Detect which cell encompasses the target text, then output its [x, y] center coordinate. 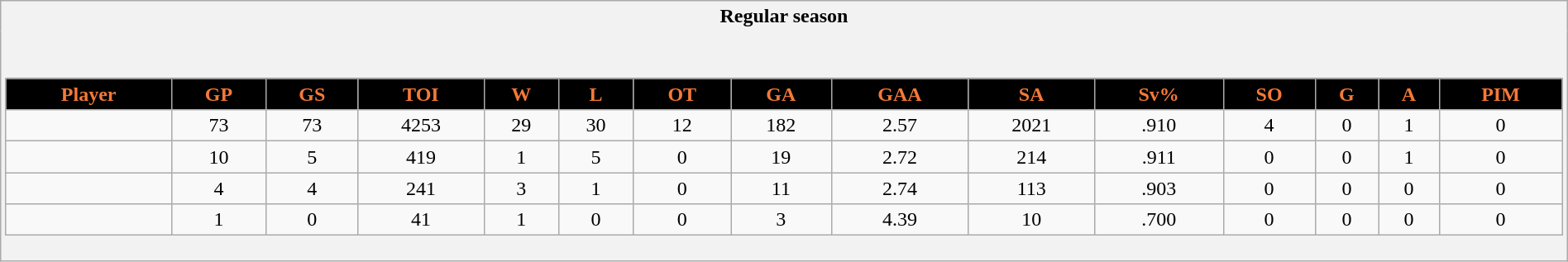
G [1346, 94]
2021 [1031, 126]
L [595, 94]
30 [595, 126]
TOI [421, 94]
241 [421, 188]
OT [682, 94]
Player [88, 94]
SO [1269, 94]
4253 [421, 126]
Regular season [784, 17]
113 [1031, 188]
.910 [1159, 126]
2.72 [900, 157]
W [521, 94]
A [1409, 94]
GP [218, 94]
.911 [1159, 157]
29 [521, 126]
19 [781, 157]
GS [313, 94]
11 [781, 188]
214 [1031, 157]
Sv% [1159, 94]
4.39 [900, 220]
419 [421, 157]
2.74 [900, 188]
12 [682, 126]
41 [421, 220]
2.57 [900, 126]
PIM [1500, 94]
GA [781, 94]
SA [1031, 94]
.700 [1159, 220]
.903 [1159, 188]
GAA [900, 94]
182 [781, 126]
